Determine the [x, y] coordinate at the center of the cell enclosing the given text.  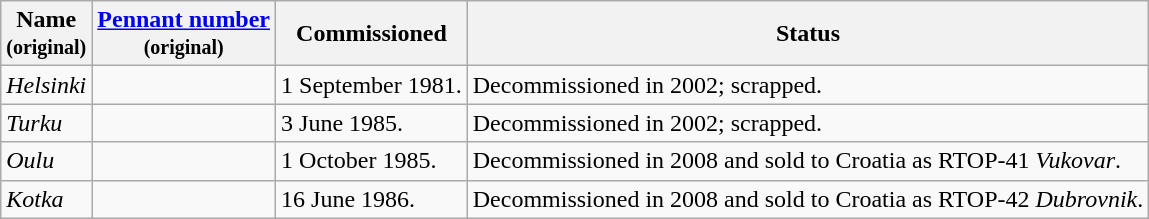
1 September 1981. [372, 85]
Kotka [46, 199]
Pennant number(original) [184, 34]
Turku [46, 123]
Name(original) [46, 34]
Oulu [46, 161]
3 June 1985. [372, 123]
1 October 1985. [372, 161]
Decommissioned in 2008 and sold to Croatia as RTOP-42 Dubrovnik. [808, 199]
Helsinki [46, 85]
Decommissioned in 2008 and sold to Croatia as RTOP-41 Vukovar. [808, 161]
Commissioned [372, 34]
Status [808, 34]
16 June 1986. [372, 199]
